Locate the cell with the specified text and output its [X, Y] center coordinate. 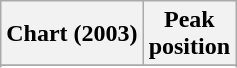
Chart (2003) [72, 34]
Peakposition [189, 34]
